Capture the cell that displays the provided text and extract its (X, Y) central coordinate. 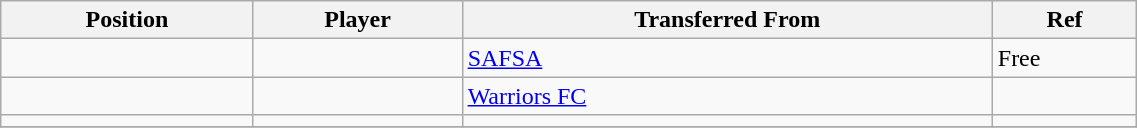
Ref (1064, 20)
Warriors FC (727, 96)
Player (358, 20)
Position (127, 20)
SAFSA (727, 58)
Transferred From (727, 20)
Free (1064, 58)
